Identify which cell holds the provided text, then report its [X, Y] central coordinate. 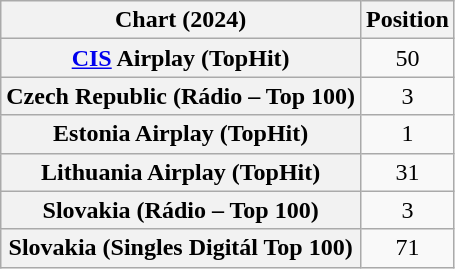
CIS Airplay (TopHit) [181, 58]
Slovakia (Rádio – Top 100) [181, 210]
50 [408, 58]
Estonia Airplay (TopHit) [181, 134]
1 [408, 134]
Chart (2024) [181, 20]
71 [408, 248]
Czech Republic (Rádio – Top 100) [181, 96]
Position [408, 20]
Lithuania Airplay (TopHit) [181, 172]
Slovakia (Singles Digitál Top 100) [181, 248]
31 [408, 172]
